Search for the cell housing the specified text and yield its [X, Y] center coordinate. 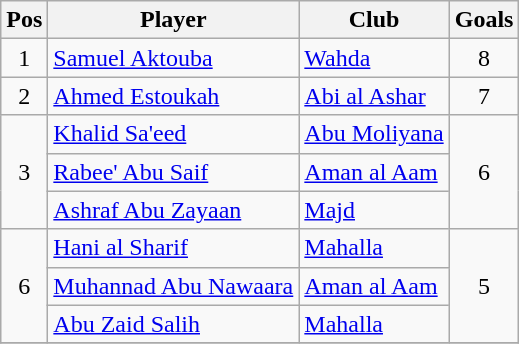
Club [374, 20]
Ashraf Abu Zayaan [174, 210]
Rabee' Abu Saif [174, 172]
Muhannad Abu Nawaara [174, 286]
Majd [374, 210]
2 [24, 96]
1 [24, 58]
Hani al Sharif [174, 248]
8 [484, 58]
Samuel Aktouba [174, 58]
Player [174, 20]
Khalid Sa'eed [174, 134]
Goals [484, 20]
Abi al Ashar [374, 96]
5 [484, 286]
Wahda [374, 58]
Pos [24, 20]
Ahmed Estoukah [174, 96]
3 [24, 172]
Abu Moliyana [374, 134]
7 [484, 96]
Abu Zaid Salih [174, 324]
